Pinpoint the cell where the given text exists, returning its (X, Y) midpoint coordinate. 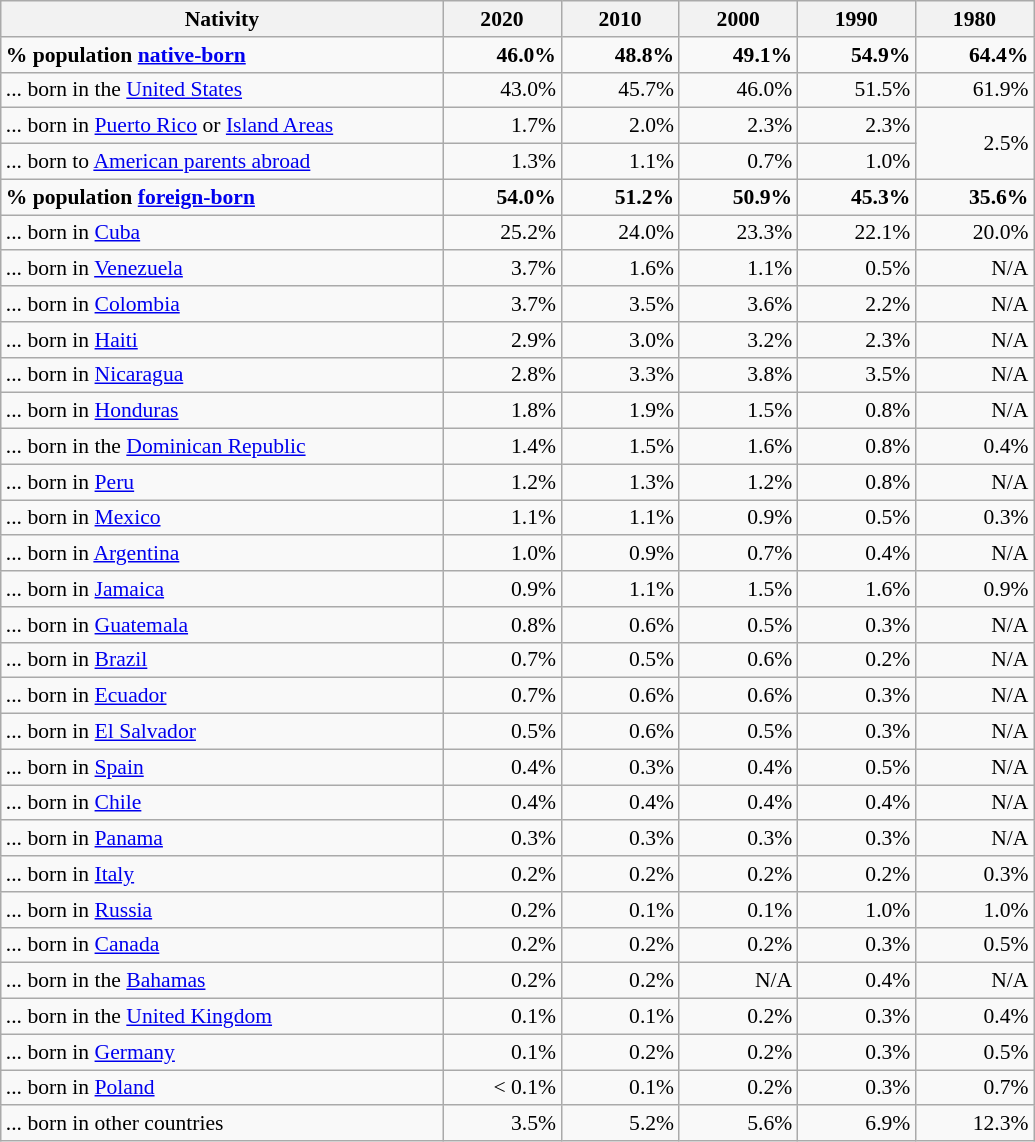
50.9% (738, 197)
... born in Argentina (222, 554)
... born to American parents abroad (222, 162)
... born in Cuba (222, 233)
... born in Germany (222, 1052)
1990 (856, 19)
45.3% (856, 197)
1.8% (502, 411)
... born in Nicaragua (222, 375)
... born in Haiti (222, 340)
45.7% (620, 90)
1980 (974, 19)
61.9% (974, 90)
51.5% (856, 90)
3.0% (620, 340)
35.6% (974, 197)
5.2% (620, 1124)
... born in Panama (222, 839)
22.1% (856, 233)
1.9% (620, 411)
2000 (738, 19)
12.3% (974, 1124)
2.8% (502, 375)
... born in Russia (222, 910)
3.8% (738, 375)
2.5% (974, 144)
3.2% (738, 340)
3.3% (620, 375)
... born in Chile (222, 803)
48.8% (620, 55)
... born in Poland (222, 1088)
2020 (502, 19)
... born in Peru (222, 482)
23.3% (738, 233)
2.0% (620, 126)
51.2% (620, 197)
5.6% (738, 1124)
43.0% (502, 90)
Nativity (222, 19)
... born in Brazil (222, 660)
25.2% (502, 233)
2.9% (502, 340)
< 0.1% (502, 1088)
... born in Ecuador (222, 696)
... born in Venezuela (222, 269)
... born in Mexico (222, 518)
54.9% (856, 55)
... born in Canada (222, 945)
3.6% (738, 304)
... born in Guatemala (222, 625)
% population foreign-born (222, 197)
... born in the United States (222, 90)
2.2% (856, 304)
1.7% (502, 126)
54.0% (502, 197)
20.0% (974, 233)
... born in Italy (222, 874)
... born in the United Kingdom (222, 1017)
6.9% (856, 1124)
... born in Honduras (222, 411)
49.1% (738, 55)
% population native-born (222, 55)
24.0% (620, 233)
64.4% (974, 55)
... born in the Bahamas (222, 981)
... born in Puerto Rico or Island Areas (222, 126)
... born in Jamaica (222, 589)
... born in Colombia (222, 304)
... born in other countries (222, 1124)
... born in the Dominican Republic (222, 447)
... born in El Salvador (222, 732)
2010 (620, 19)
1.4% (502, 447)
... born in Spain (222, 767)
